Detect which cell encompasses the target text, then output its (X, Y) center coordinate. 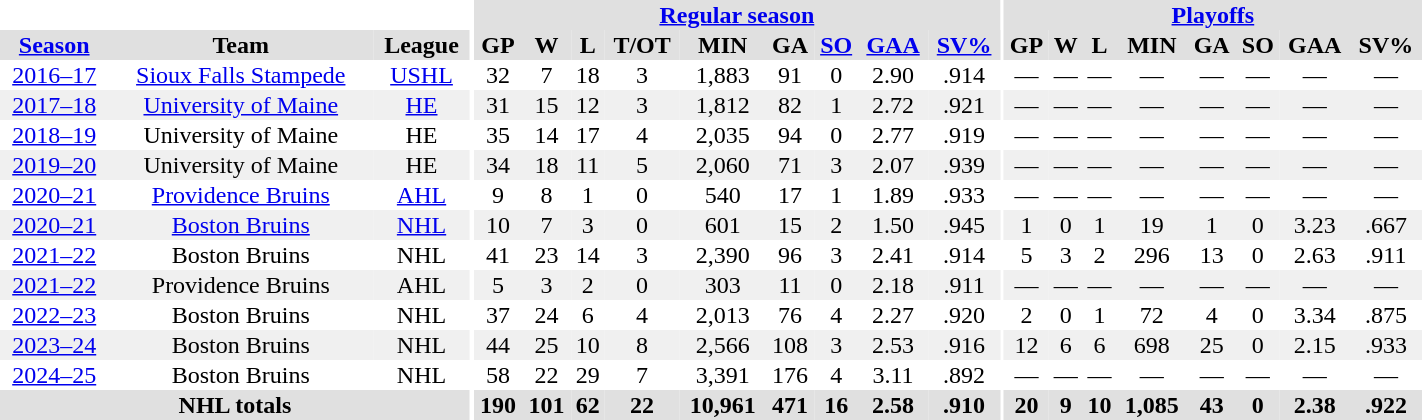
91 (790, 75)
16 (836, 405)
2023–24 (54, 345)
41 (498, 255)
19 (1152, 225)
3.11 (893, 375)
.910 (964, 405)
1,085 (1152, 405)
303 (723, 285)
108 (790, 345)
.945 (964, 225)
1.50 (893, 225)
T/OT (642, 45)
3,391 (723, 375)
82 (790, 105)
3.34 (1315, 315)
34 (498, 165)
League (422, 45)
2.58 (893, 405)
.920 (964, 315)
29 (588, 375)
2,060 (723, 165)
32 (498, 75)
2.07 (893, 165)
190 (498, 405)
37 (498, 315)
471 (790, 405)
2,013 (723, 315)
601 (723, 225)
.919 (964, 135)
1,812 (723, 105)
71 (790, 165)
Sioux Falls Stampede (240, 75)
Season (54, 45)
58 (498, 375)
.921 (964, 105)
2,566 (723, 345)
2,390 (723, 255)
2,035 (723, 135)
2.53 (893, 345)
3.23 (1315, 225)
.875 (1386, 315)
Playoffs (1213, 15)
24 (546, 315)
296 (1152, 255)
1.89 (893, 195)
2022–23 (54, 315)
72 (1152, 315)
2.63 (1315, 255)
.892 (964, 375)
2.77 (893, 135)
20 (1026, 405)
.939 (964, 165)
2018–19 (54, 135)
.667 (1386, 225)
10,961 (723, 405)
Regular season (737, 15)
176 (790, 375)
2017–18 (54, 105)
2.38 (1315, 405)
76 (790, 315)
96 (790, 255)
94 (790, 135)
698 (1152, 345)
2.27 (893, 315)
Team (240, 45)
44 (498, 345)
13 (1212, 255)
NHL totals (235, 405)
1,883 (723, 75)
43 (1212, 405)
2019–20 (54, 165)
.916 (964, 345)
.922 (1386, 405)
35 (498, 135)
2.90 (893, 75)
540 (723, 195)
62 (588, 405)
2.18 (893, 285)
2016–17 (54, 75)
2.41 (893, 255)
USHL (422, 75)
101 (546, 405)
23 (546, 255)
2.72 (893, 105)
2024–25 (54, 375)
2.15 (1315, 345)
31 (498, 105)
